Identify which cell holds the provided text, then report its [x, y] central coordinate. 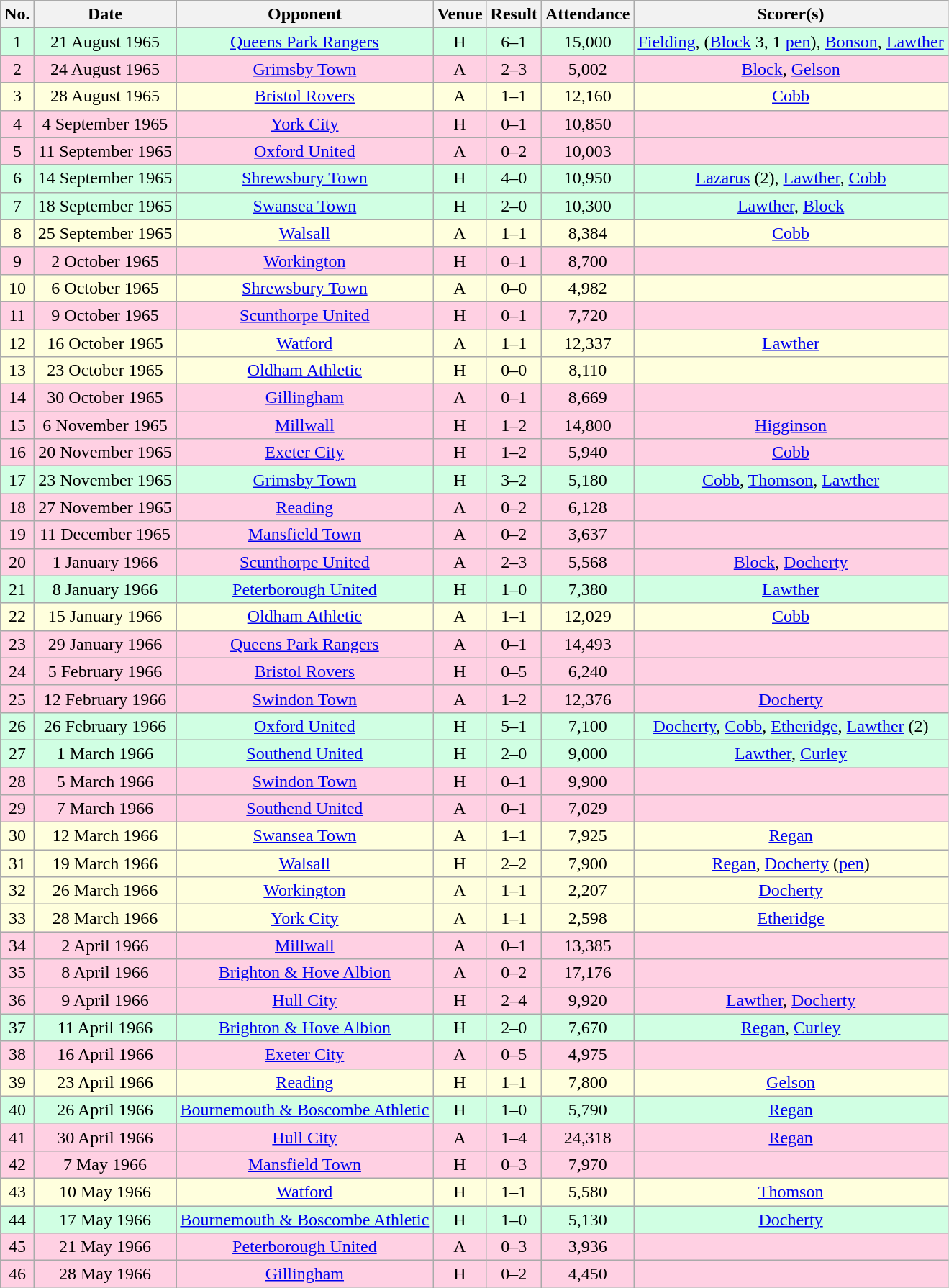
26 March 1966 [105, 891]
7,670 [587, 1028]
14 [17, 398]
2,598 [587, 918]
45 [17, 1247]
46 [17, 1274]
17 May 1966 [105, 1220]
16 [17, 453]
5,002 [587, 69]
12,376 [587, 699]
7 [17, 206]
23 November 1965 [105, 480]
29 January 1966 [105, 644]
1–4 [514, 1137]
8,110 [587, 371]
7,100 [587, 726]
12,160 [587, 96]
12 March 1966 [105, 836]
5,580 [587, 1192]
11 December 1965 [105, 535]
34 [17, 945]
10,950 [587, 178]
9,900 [587, 781]
4,982 [587, 288]
Regan, Docherty (pen) [791, 863]
5,180 [587, 480]
12,029 [587, 617]
30 April 1966 [105, 1137]
Gelson [791, 1082]
12 February 1966 [105, 699]
37 [17, 1028]
5,130 [587, 1220]
7,900 [587, 863]
20 [17, 562]
7,029 [587, 809]
9,920 [587, 1000]
13 [17, 371]
Opponent [305, 14]
7,970 [587, 1164]
27 November 1965 [105, 507]
No. [17, 14]
3–2 [514, 480]
18 September 1965 [105, 206]
Lawther, Curley [791, 753]
38 [17, 1055]
15 January 1966 [105, 617]
14,493 [587, 644]
22 [17, 617]
6–1 [514, 42]
10,850 [587, 124]
Result [514, 14]
Lazarus (2), Lawther, Cobb [791, 178]
3,936 [587, 1247]
30 [17, 836]
Regan, Curley [791, 1028]
5 February 1966 [105, 671]
9 [17, 260]
19 [17, 535]
11 September 1965 [105, 151]
5,790 [587, 1110]
6,240 [587, 671]
18 [17, 507]
3,637 [587, 535]
14 September 1965 [105, 178]
21 [17, 589]
Cobb, Thomson, Lawther [791, 480]
20 November 1965 [105, 453]
35 [17, 973]
12 [17, 343]
27 [17, 753]
10,300 [587, 206]
32 [17, 891]
10,003 [587, 151]
23 April 1966 [105, 1082]
44 [17, 1220]
Thomson [791, 1192]
7 March 1966 [105, 809]
40 [17, 1110]
5 March 1966 [105, 781]
9 April 1966 [105, 1000]
21 August 1965 [105, 42]
8 April 1966 [105, 973]
Fielding, (Block 3, 1 pen), Bonson, Lawther [791, 42]
19 March 1966 [105, 863]
41 [17, 1137]
13,385 [587, 945]
Block, Docherty [791, 562]
4,975 [587, 1055]
8 [17, 233]
6,128 [587, 507]
Venue [460, 14]
2 April 1966 [105, 945]
9,000 [587, 753]
6 [17, 178]
1 January 1966 [105, 562]
Attendance [587, 14]
26 [17, 726]
12,337 [587, 343]
Etheridge [791, 918]
5,940 [587, 453]
2,207 [587, 891]
42 [17, 1164]
9 October 1965 [105, 315]
4–0 [514, 178]
6 October 1965 [105, 288]
Higginson [791, 425]
28 [17, 781]
24 [17, 671]
4 September 1965 [105, 124]
6 November 1965 [105, 425]
28 May 1966 [105, 1274]
2 [17, 69]
11 April 1966 [105, 1028]
8,700 [587, 260]
5–1 [514, 726]
43 [17, 1192]
8,669 [587, 398]
10 [17, 288]
Lawther, Docherty [791, 1000]
17 [17, 480]
Docherty, Cobb, Etheridge, Lawther (2) [791, 726]
2–2 [514, 863]
2–4 [514, 1000]
10 May 1966 [105, 1192]
28 March 1966 [105, 918]
2 October 1965 [105, 260]
1 [17, 42]
33 [17, 918]
7,380 [587, 589]
7 May 1966 [105, 1164]
16 April 1966 [105, 1055]
5,568 [587, 562]
25 September 1965 [105, 233]
29 [17, 809]
16 October 1965 [105, 343]
7,720 [587, 315]
24,318 [587, 1137]
39 [17, 1082]
Block, Gelson [791, 69]
Scorer(s) [791, 14]
4 [17, 124]
Date [105, 14]
7,800 [587, 1082]
31 [17, 863]
15,000 [587, 42]
Lawther, Block [791, 206]
28 August 1965 [105, 96]
1 March 1966 [105, 753]
3 [17, 96]
24 August 1965 [105, 69]
30 October 1965 [105, 398]
23 October 1965 [105, 371]
17,176 [587, 973]
15 [17, 425]
11 [17, 315]
8 January 1966 [105, 589]
5 [17, 151]
4,450 [587, 1274]
7,925 [587, 836]
14,800 [587, 425]
23 [17, 644]
36 [17, 1000]
21 May 1966 [105, 1247]
26 April 1966 [105, 1110]
8,384 [587, 233]
26 February 1966 [105, 726]
25 [17, 699]
